Provide the (x, y) coordinate of the cell's center where the given text is located.  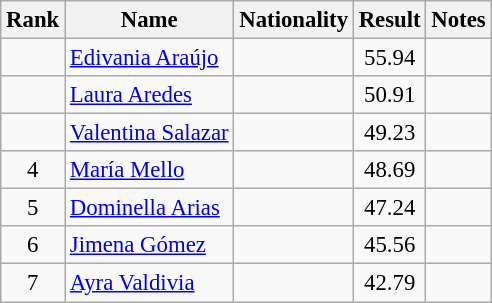
Notes (458, 20)
Ayra Valdivia (150, 283)
Rank (33, 20)
47.24 (390, 208)
Name (150, 20)
María Mello (150, 170)
49.23 (390, 133)
5 (33, 208)
50.91 (390, 95)
6 (33, 245)
42.79 (390, 283)
Dominella Arias (150, 208)
7 (33, 283)
Valentina Salazar (150, 133)
Nationality (294, 20)
55.94 (390, 58)
4 (33, 170)
Result (390, 20)
Jimena Gómez (150, 245)
48.69 (390, 170)
45.56 (390, 245)
Laura Aredes (150, 95)
Edivania Araújo (150, 58)
